For the text-containing cell, return its midpoint in (x, y) coordinate format. 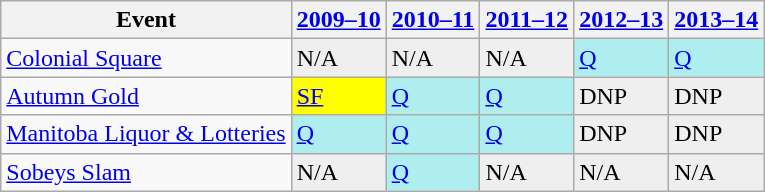
2010–11 (433, 20)
Sobeys Slam (146, 172)
2011–12 (527, 20)
Event (146, 20)
Manitoba Liquor & Lotteries (146, 134)
2012–13 (622, 20)
2009–10 (338, 20)
SF (338, 96)
Autumn Gold (146, 96)
2013–14 (716, 20)
Colonial Square (146, 58)
